From the cell containing the given text, extract its center point as (X, Y) coordinate. 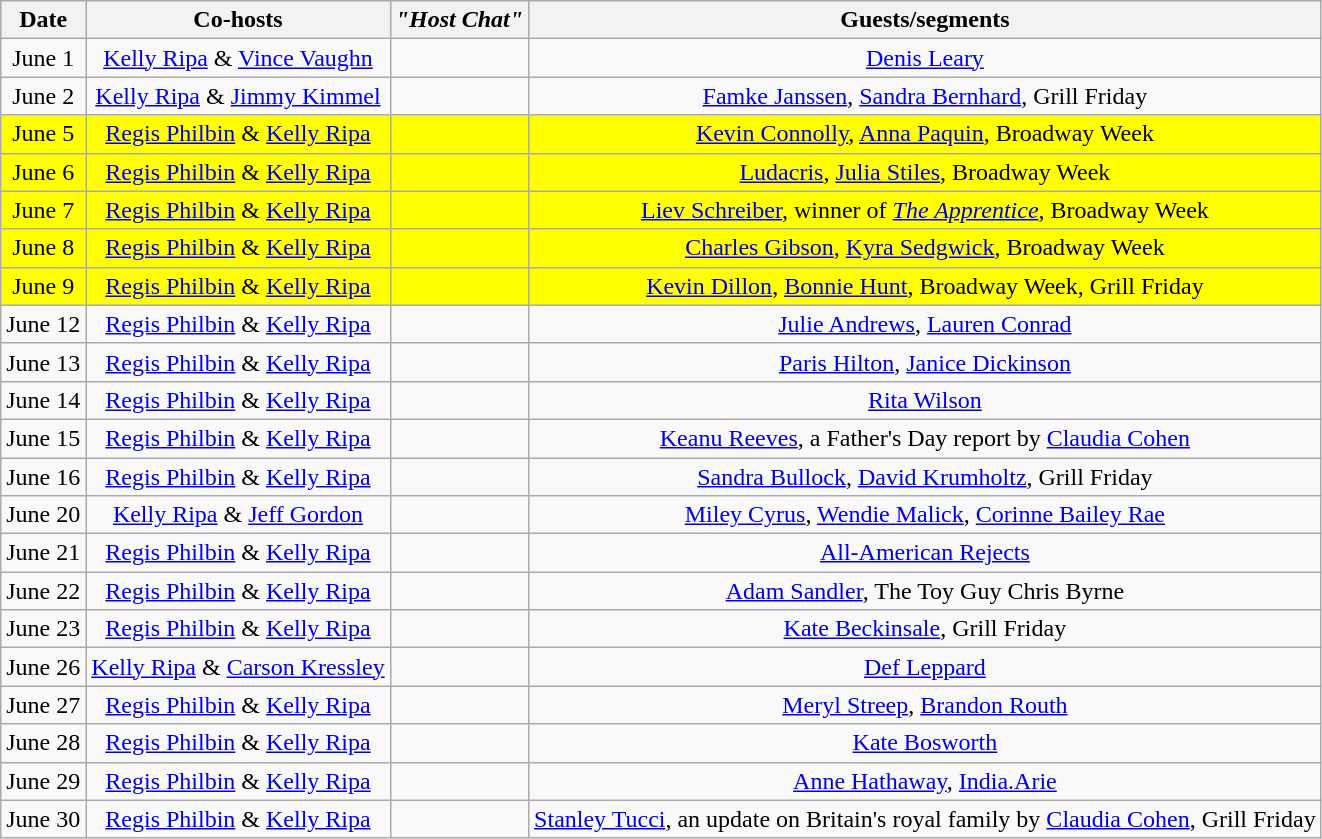
June 5 (44, 134)
June 21 (44, 553)
June 15 (44, 438)
June 14 (44, 400)
Stanley Tucci, an update on Britain's royal family by Claudia Cohen, Grill Friday (926, 819)
Keanu Reeves, a Father's Day report by Claudia Cohen (926, 438)
June 29 (44, 781)
Denis Leary (926, 58)
Miley Cyrus, Wendie Malick, Corinne Bailey Rae (926, 515)
Ludacris, Julia Stiles, Broadway Week (926, 172)
Liev Schreiber, winner of The Apprentice, Broadway Week (926, 210)
June 20 (44, 515)
June 30 (44, 819)
Sandra Bullock, David Krumholtz, Grill Friday (926, 477)
June 26 (44, 667)
June 28 (44, 743)
June 27 (44, 705)
Julie Andrews, Lauren Conrad (926, 324)
Guests/segments (926, 20)
Rita Wilson (926, 400)
Kelly Ripa & Vince Vaughn (238, 58)
Kate Beckinsale, Grill Friday (926, 629)
June 12 (44, 324)
Paris Hilton, Janice Dickinson (926, 362)
June 13 (44, 362)
Meryl Streep, Brandon Routh (926, 705)
Kelly Ripa & Carson Kressley (238, 667)
June 16 (44, 477)
June 9 (44, 286)
Def Leppard (926, 667)
Kevin Connolly, Anna Paquin, Broadway Week (926, 134)
All-American Rejects (926, 553)
Adam Sandler, The Toy Guy Chris Byrne (926, 591)
Famke Janssen, Sandra Bernhard, Grill Friday (926, 96)
June 6 (44, 172)
Kelly Ripa & Jimmy Kimmel (238, 96)
June 7 (44, 210)
Kevin Dillon, Bonnie Hunt, Broadway Week, Grill Friday (926, 286)
Kate Bosworth (926, 743)
"Host Chat" (459, 20)
June 2 (44, 96)
Charles Gibson, Kyra Sedgwick, Broadway Week (926, 248)
Date (44, 20)
June 23 (44, 629)
June 22 (44, 591)
June 1 (44, 58)
Anne Hathaway, India.Arie (926, 781)
Kelly Ripa & Jeff Gordon (238, 515)
June 8 (44, 248)
Co-hosts (238, 20)
